Capture the cell that displays the provided text and extract its (x, y) central coordinate. 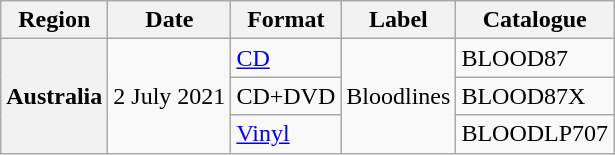
CD+DVD (286, 96)
Vinyl (286, 134)
BLOOD87X (535, 96)
Date (170, 20)
Label (398, 20)
Catalogue (535, 20)
CD (286, 58)
Format (286, 20)
2 July 2021 (170, 96)
Australia (54, 96)
Region (54, 20)
BLOOD87 (535, 58)
Bloodlines (398, 96)
BLOODLP707 (535, 134)
